Scan for the cell matching the given text and deliver its (X, Y) coordinate at center. 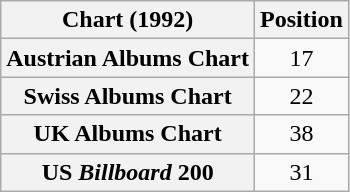
Austrian Albums Chart (128, 58)
Chart (1992) (128, 20)
17 (302, 58)
22 (302, 96)
US Billboard 200 (128, 172)
UK Albums Chart (128, 134)
31 (302, 172)
38 (302, 134)
Swiss Albums Chart (128, 96)
Position (302, 20)
